Provide the (X, Y) coordinate of the cell's center where the given text is located.  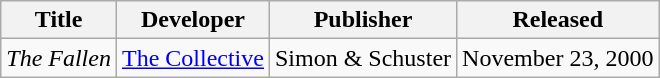
Released (558, 20)
November 23, 2000 (558, 58)
Title (59, 20)
The Fallen (59, 58)
The Collective (192, 58)
Developer (192, 20)
Simon & Schuster (362, 58)
Publisher (362, 20)
